For the text-containing cell, return its midpoint in [x, y] coordinate format. 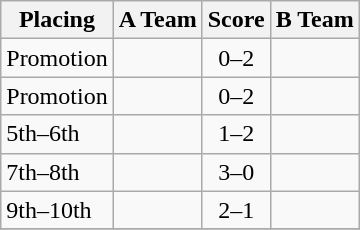
5th–6th [57, 134]
7th–8th [57, 172]
2–1 [236, 210]
A Team [158, 20]
B Team [314, 20]
9th–10th [57, 210]
Placing [57, 20]
3–0 [236, 172]
1–2 [236, 134]
Score [236, 20]
